Locate the cell with the specified text and output its [x, y] center coordinate. 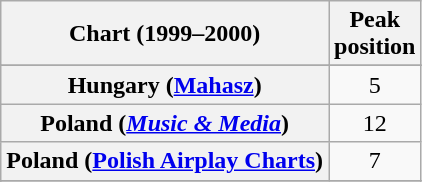
Peakposition [375, 34]
Poland (Music & Media) [165, 123]
Poland (Polish Airplay Charts) [165, 161]
12 [375, 123]
5 [375, 85]
7 [375, 161]
Hungary (Mahasz) [165, 85]
Chart (1999–2000) [165, 34]
